For the text-containing cell, return its midpoint in [x, y] coordinate format. 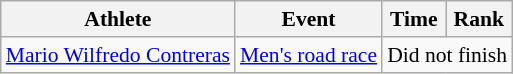
Men's road race [308, 55]
Athlete [118, 19]
Event [308, 19]
Rank [480, 19]
Mario Wilfredo Contreras [118, 55]
Did not finish [447, 55]
Time [414, 19]
